Pinpoint the cell where the given text exists, returning its [x, y] midpoint coordinate. 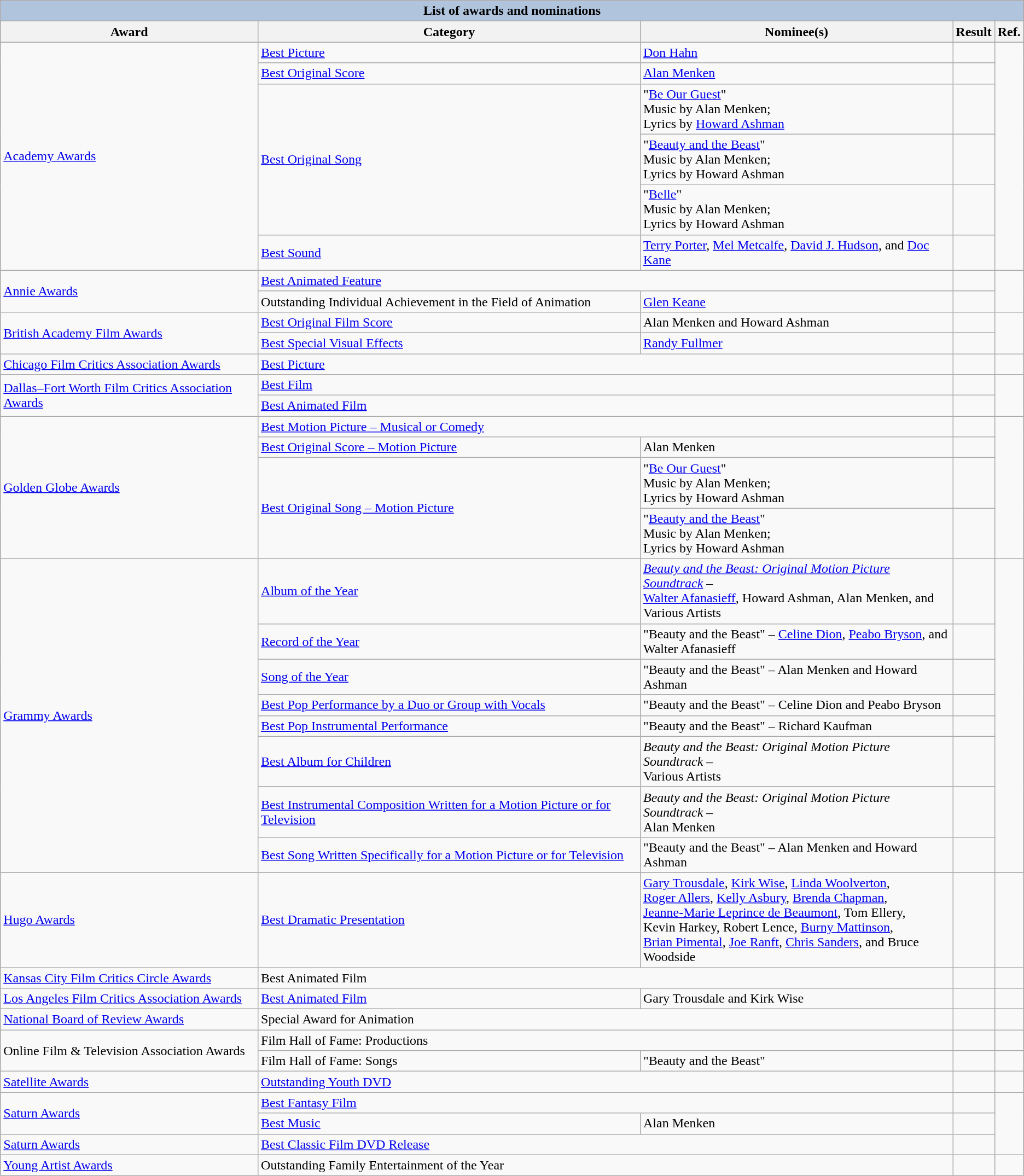
Outstanding Family Entertainment of the Year [606, 1165]
Film Hall of Fame: Songs [450, 1061]
"Beauty and the Beast" – Celine Dion, Peabo Bryson, and Walter Afanasieff [796, 641]
Annie Awards [129, 291]
Best Special Visual Effects [450, 343]
Best Fantasy Film [606, 1103]
Best Music [450, 1123]
Glen Keane [796, 301]
Best Original Score [450, 73]
Alan Menken and Howard Ashman [796, 322]
Outstanding Individual Achievement in the Field of Animation [450, 301]
"Beauty and the Beast" – Richard Kaufman [796, 726]
Dallas–Fort Worth Film Critics Association Awards [129, 395]
Best Instrumental Composition Written for a Motion Picture or for Television [450, 812]
Film Hall of Fame: Productions [606, 1040]
Best Original Song – Motion Picture [450, 508]
List of awards and nominations [512, 11]
National Board of Review Awards [129, 1020]
Outstanding Youth DVD [606, 1082]
Beauty and the Beast: Original Motion Picture Soundtrack – Walter Afanasieff, Howard Ashman, Alan Menken, and Various Artists [796, 591]
Satellite Awards [129, 1082]
Beauty and the Beast: Original Motion Picture Soundtrack –Alan Menken [796, 812]
Best Pop Performance by a Duo or Group with Vocals [450, 705]
Best Animated Feature [606, 281]
Young Artist Awards [129, 1165]
"Belle"Music by Alan Menken;Lyrics by Howard Ashman [796, 209]
Terry Porter, Mel Metcalfe, David J. Hudson, and Doc Kane [796, 253]
Best Film [606, 385]
Best Original Film Score [450, 322]
Nominee(s) [796, 32]
Academy Awards [129, 156]
Best Song Written Specifically for a Motion Picture or for Television [450, 854]
Hugo Awards [129, 920]
Best Original Score – Motion Picture [450, 447]
Beauty and the Beast: Original Motion Picture Soundtrack –Various Artists [796, 761]
"Beauty and the Beast" – Celine Dion and Peabo Bryson [796, 705]
Best Original Song [450, 159]
Special Award for Animation [606, 1020]
Ref. [1009, 32]
Best Pop Instrumental Performance [450, 726]
Online Film & Television Association Awards [129, 1051]
Best Motion Picture – Musical or Comedy [606, 427]
Kansas City Film Critics Circle Awards [129, 977]
Record of the Year [450, 641]
Best Dramatic Presentation [450, 920]
Result [974, 32]
Los Angeles Film Critics Association Awards [129, 999]
Golden Globe Awards [129, 487]
Best Classic Film DVD Release [606, 1144]
Grammy Awards [129, 715]
Best Sound [450, 253]
Category [450, 32]
Award [129, 32]
Chicago Film Critics Association Awards [129, 364]
Album of the Year [450, 591]
Song of the Year [450, 677]
Randy Fullmer [796, 343]
"Beauty and the Beast" [796, 1061]
British Academy Film Awards [129, 333]
Gary Trousdale and Kirk Wise [796, 999]
Don Hahn [796, 53]
Best Album for Children [450, 761]
